Extract the (x, y) coordinate from the center of the cell holding the provided text.  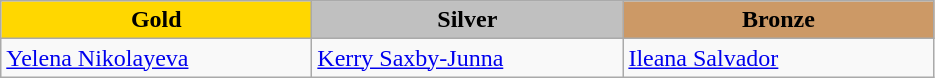
Gold (156, 20)
Yelena Nikolayeva (156, 58)
Kerry Saxby-Junna (468, 58)
Bronze (778, 20)
Ileana Salvador (778, 58)
Silver (468, 20)
